Provide the [X, Y] coordinate of the cell's center where the given text is located.  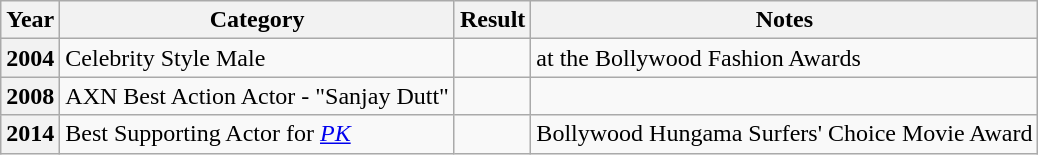
Category [258, 20]
2008 [30, 96]
Celebrity Style Male [258, 58]
Result [492, 20]
AXN Best Action Actor - "Sanjay Dutt" [258, 96]
Bollywood Hungama Surfers' Choice Movie Award [784, 134]
Notes [784, 20]
Year [30, 20]
Best Supporting Actor for PK [258, 134]
2004 [30, 58]
2014 [30, 134]
at the Bollywood Fashion Awards [784, 58]
